Search for the cell housing the specified text and yield its (x, y) center coordinate. 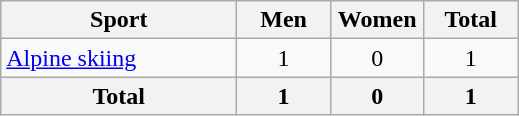
Women (377, 20)
Sport (119, 20)
Men (284, 20)
Alpine skiing (119, 58)
